Search for the cell housing the specified text and yield its [X, Y] center coordinate. 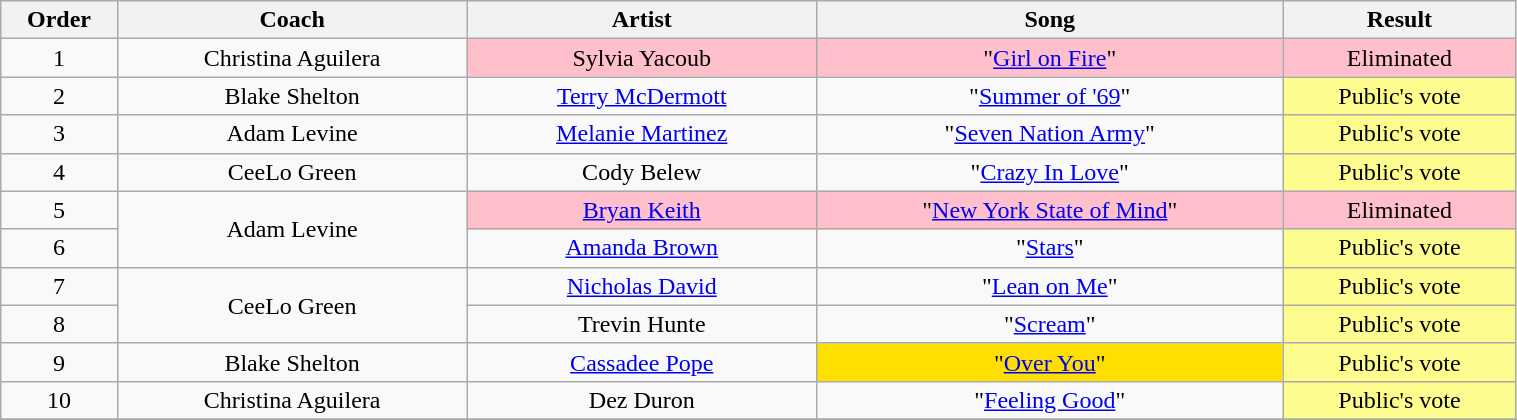
Terry McDermott [642, 96]
Coach [292, 20]
"New York State of Mind" [1050, 210]
Artist [642, 20]
"Girl on Fire" [1050, 58]
Melanie Martinez [642, 134]
Result [1400, 20]
1 [60, 58]
"Crazy In Love" [1050, 172]
10 [60, 400]
Trevin Hunte [642, 324]
"Lean on Me" [1050, 286]
"Scream" [1050, 324]
"Seven Nation Army" [1050, 134]
Dez Duron [642, 400]
6 [60, 248]
Sylvia Yacoub [642, 58]
"Summer of '69" [1050, 96]
4 [60, 172]
9 [60, 362]
Song [1050, 20]
"Over You" [1050, 362]
7 [60, 286]
Bryan Keith [642, 210]
"Stars" [1050, 248]
Amanda Brown [642, 248]
Cassadee Pope [642, 362]
"Feeling Good" [1050, 400]
Order [60, 20]
5 [60, 210]
8 [60, 324]
Cody Belew [642, 172]
3 [60, 134]
2 [60, 96]
Nicholas David [642, 286]
